Find where the given text appears and provide that cell's center as (x, y) coordinate. 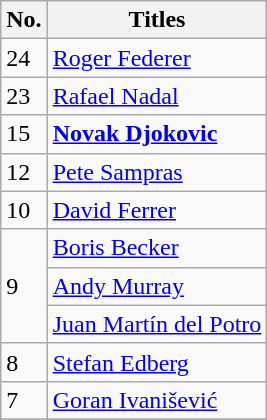
Rafael Nadal (157, 96)
No. (24, 20)
8 (24, 362)
Stefan Edberg (157, 362)
12 (24, 172)
Goran Ivanišević (157, 400)
9 (24, 286)
Boris Becker (157, 248)
Andy Murray (157, 286)
23 (24, 96)
David Ferrer (157, 210)
24 (24, 58)
Juan Martín del Potro (157, 324)
Novak Djokovic (157, 134)
7 (24, 400)
Roger Federer (157, 58)
15 (24, 134)
Titles (157, 20)
10 (24, 210)
Pete Sampras (157, 172)
